Locate the cell with the specified text and output its (X, Y) center coordinate. 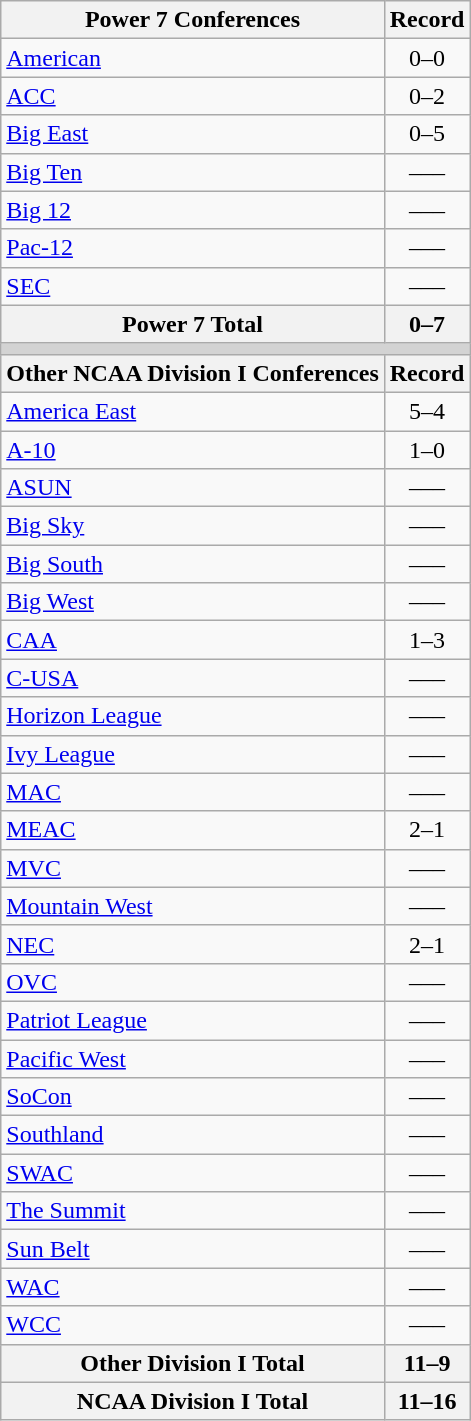
0–0 (427, 58)
0–2 (427, 96)
Other Division I Total (193, 1363)
Sun Belt (193, 1249)
Power 7 Conferences (193, 20)
Big South (193, 564)
11–16 (427, 1401)
Horizon League (193, 716)
MAC (193, 792)
SWAC (193, 1173)
CAA (193, 640)
Pac-12 (193, 248)
The Summit (193, 1211)
NCAA Division I Total (193, 1401)
WCC (193, 1325)
ACC (193, 96)
SEC (193, 286)
5–4 (427, 411)
0–5 (427, 134)
Ivy League (193, 754)
11–9 (427, 1363)
ASUN (193, 488)
American (193, 58)
Big 12 (193, 210)
NEC (193, 944)
America East (193, 411)
1–0 (427, 449)
MVC (193, 868)
Big Ten (193, 172)
Big East (193, 134)
Pacific West (193, 1059)
SoCon (193, 1097)
Big West (193, 602)
0–7 (427, 324)
C-USA (193, 678)
WAC (193, 1287)
Mountain West (193, 906)
MEAC (193, 830)
Big Sky (193, 526)
Power 7 Total (193, 324)
1–3 (427, 640)
Other NCAA Division I Conferences (193, 373)
A-10 (193, 449)
Southland (193, 1135)
Patriot League (193, 1020)
OVC (193, 982)
